Output the [x, y] coordinate of the center of the cell containing the given text.  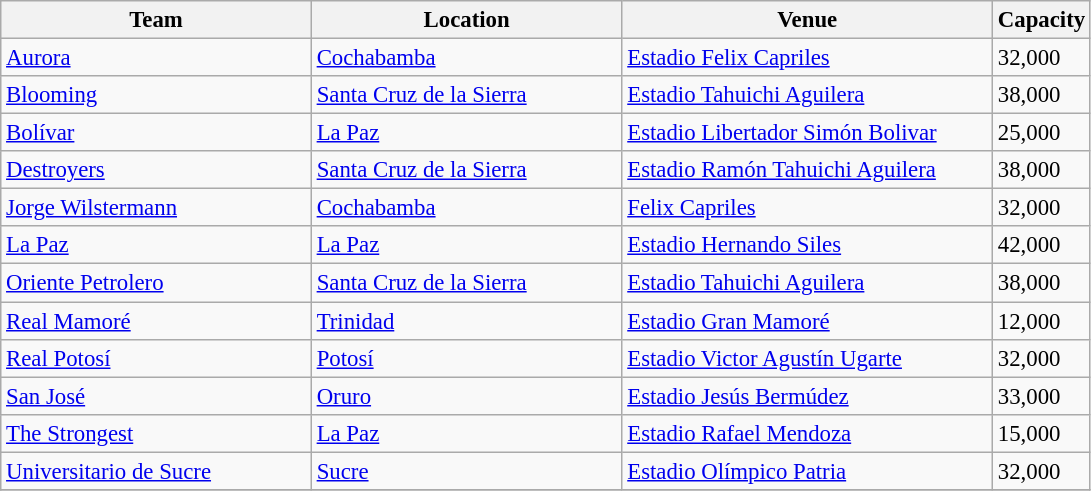
Estadio Victor Agustín Ugarte [808, 358]
The Strongest [156, 433]
25,000 [1042, 133]
Jorge Wilstermann [156, 208]
San José [156, 396]
Estadio Olímpico Patria [808, 471]
Oruro [466, 396]
Potosí [466, 358]
Blooming [156, 95]
Estadio Jesús Bermúdez [808, 396]
Team [156, 20]
Aurora [156, 58]
Real Potosí [156, 358]
Bolívar [156, 133]
Location [466, 20]
33,000 [1042, 396]
Universitario de Sucre [156, 471]
Estadio Ramón Tahuichi Aguilera [808, 170]
Estadio Gran Mamoré [808, 321]
Estadio Felix Capriles [808, 58]
Estadio Hernando Siles [808, 245]
Destroyers [156, 170]
Capacity [1042, 20]
Real Mamoré [156, 321]
12,000 [1042, 321]
42,000 [1042, 245]
Estadio Rafael Mendoza [808, 433]
Venue [808, 20]
Sucre [466, 471]
Trinidad [466, 321]
Oriente Petrolero [156, 283]
15,000 [1042, 433]
Felix Capriles [808, 208]
Estadio Libertador Simón Bolivar [808, 133]
